For the text-containing cell, return its midpoint in (X, Y) coordinate format. 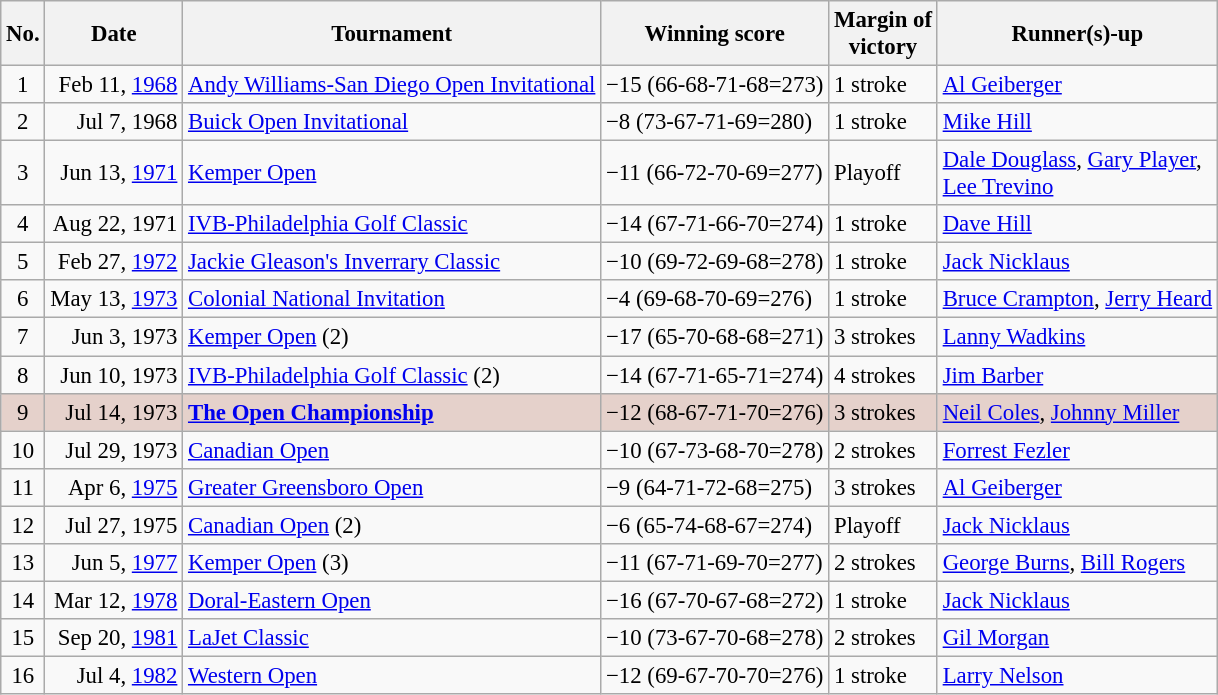
5 (23, 262)
Jul 27, 1975 (114, 525)
The Open Championship (392, 412)
8 (23, 375)
IVB-Philadelphia Golf Classic (392, 224)
−14 (67-71-66-70=274) (715, 224)
−9 (64-71-72-68=275) (715, 487)
Margin ofvictory (884, 34)
−10 (69-72-69-68=278) (715, 262)
4 (23, 224)
12 (23, 525)
Jul 14, 1973 (114, 412)
Canadian Open (392, 450)
Jim Barber (1077, 375)
−8 (73-67-71-69=280) (715, 122)
Dale Douglass, Gary Player, Lee Trevino (1077, 174)
−12 (68-67-71-70=276) (715, 412)
−11 (67-71-69-70=277) (715, 563)
Apr 6, 1975 (114, 487)
Jun 5, 1977 (114, 563)
Winning score (715, 34)
Jul 4, 1982 (114, 675)
IVB-Philadelphia Golf Classic (2) (392, 375)
7 (23, 337)
Mike Hill (1077, 122)
1 (23, 85)
Buick Open Invitational (392, 122)
16 (23, 675)
11 (23, 487)
Jun 10, 1973 (114, 375)
Aug 22, 1971 (114, 224)
Doral-Eastern Open (392, 600)
Lanny Wadkins (1077, 337)
−10 (67-73-68-70=278) (715, 450)
14 (23, 600)
Bruce Crampton, Jerry Heard (1077, 299)
10 (23, 450)
2 (23, 122)
George Burns, Bill Rogers (1077, 563)
Jun 3, 1973 (114, 337)
Larry Nelson (1077, 675)
−6 (65-74-68-67=274) (715, 525)
−14 (67-71-65-71=274) (715, 375)
−4 (69-68-70-69=276) (715, 299)
Western Open (392, 675)
Greater Greensboro Open (392, 487)
−15 (66-68-71-68=273) (715, 85)
LaJet Classic (392, 638)
No. (23, 34)
Jul 7, 1968 (114, 122)
9 (23, 412)
Date (114, 34)
Jun 13, 1971 (114, 174)
−12 (69-67-70-70=276) (715, 675)
Mar 12, 1978 (114, 600)
May 13, 1973 (114, 299)
4 strokes (884, 375)
6 (23, 299)
Forrest Fezler (1077, 450)
Kemper Open (3) (392, 563)
−16 (67-70-67-68=272) (715, 600)
Gil Morgan (1077, 638)
Sep 20, 1981 (114, 638)
Runner(s)-up (1077, 34)
Feb 27, 1972 (114, 262)
Feb 11, 1968 (114, 85)
Neil Coles, Johnny Miller (1077, 412)
Jul 29, 1973 (114, 450)
Canadian Open (2) (392, 525)
Dave Hill (1077, 224)
Jackie Gleason's Inverrary Classic (392, 262)
3 (23, 174)
−10 (73-67-70-68=278) (715, 638)
15 (23, 638)
−17 (65-70-68-68=271) (715, 337)
13 (23, 563)
Kemper Open (392, 174)
Andy Williams-San Diego Open Invitational (392, 85)
Kemper Open (2) (392, 337)
Colonial National Invitation (392, 299)
Tournament (392, 34)
−11 (66-72-70-69=277) (715, 174)
